Return [x, y] of the center of cell containing provided text 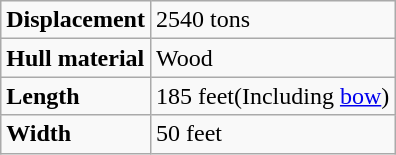
Hull material [76, 58]
Wood [272, 58]
50 feet [272, 134]
Length [76, 96]
Width [76, 134]
2540 tons [272, 20]
Displacement [76, 20]
185 feet(Including bow) [272, 96]
